Output the [x, y] coordinate of the center of the cell containing the given text.  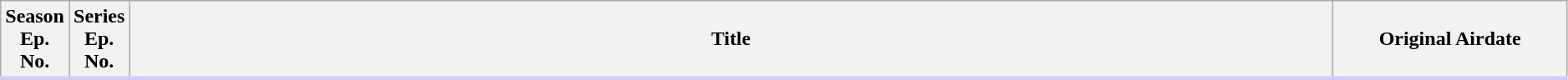
SeasonEp. No. [35, 40]
Title [731, 40]
Original Airdate [1450, 40]
SeriesEp. No. [99, 40]
